Provide the (x, y) coordinate of the cell's center where the given text is located.  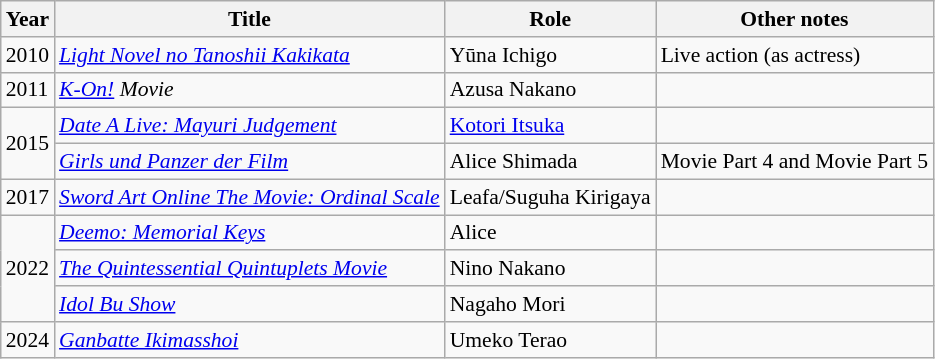
Azusa Nakano (550, 90)
Year (28, 19)
2017 (28, 197)
2024 (28, 340)
Alice Shimada (550, 162)
Umeko Terao (550, 340)
Nagaho Mori (550, 304)
Sword Art Online The Movie: Ordinal Scale (250, 197)
2011 (28, 90)
Title (250, 19)
Role (550, 19)
Yūna Ichigo (550, 55)
Other notes (795, 19)
2015 (28, 144)
Kotori Itsuka (550, 126)
The Quintessential Quintuplets Movie (250, 269)
Light Novel no Tanoshii Kakikata (250, 55)
Girls und Panzer der Film (250, 162)
Nino Nakano (550, 269)
Idol Bu Show (250, 304)
2022 (28, 268)
Date A Live: Mayuri Judgement (250, 126)
Live action (as actress) (795, 55)
Leafa/Suguha Kirigaya (550, 197)
K-On! Movie (250, 90)
Ganbatte Ikimasshoi (250, 340)
Deemo: Memorial Keys (250, 233)
2010 (28, 55)
Alice (550, 233)
Movie Part 4 and Movie Part 5 (795, 162)
